Capture the cell that displays the provided text and extract its [x, y] central coordinate. 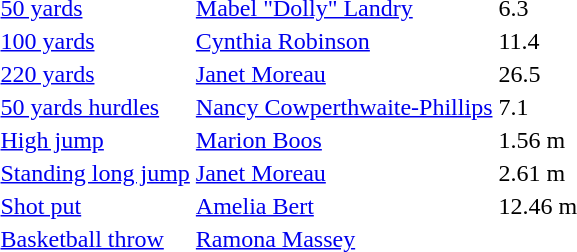
Nancy Cowperthwaite-Phillips [344, 107]
Marion Boos [344, 140]
Cynthia Robinson [344, 41]
Amelia Bert [344, 206]
